Search for the cell housing the specified text and yield its [X, Y] center coordinate. 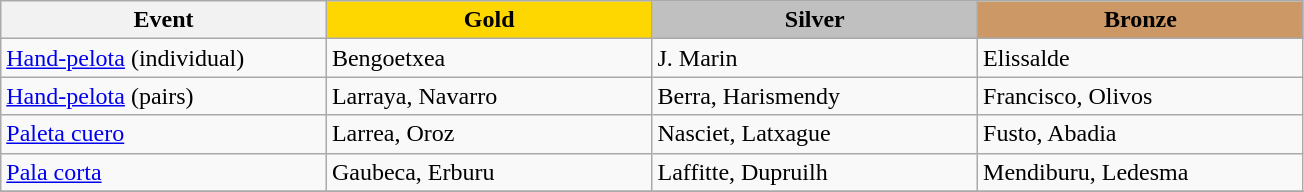
Paleta cuero [164, 134]
Bengoetxea [489, 58]
Fusto, Abadia [1141, 134]
Hand-pelota (individual) [164, 58]
Elissalde [1141, 58]
Silver [815, 20]
Francisco, Olivos [1141, 96]
Pala corta [164, 172]
J. Marin [815, 58]
Hand-pelota (pairs) [164, 96]
Nasciet, Latxague [815, 134]
Larraya, Navarro [489, 96]
Gaubeca, Erburu [489, 172]
Mendiburu, Ledesma [1141, 172]
Berra, Harismendy [815, 96]
Bronze [1141, 20]
Gold [489, 20]
Event [164, 20]
Laffitte, Dupruilh [815, 172]
Larrea, Oroz [489, 134]
